Search for the cell housing the specified text and yield its (x, y) center coordinate. 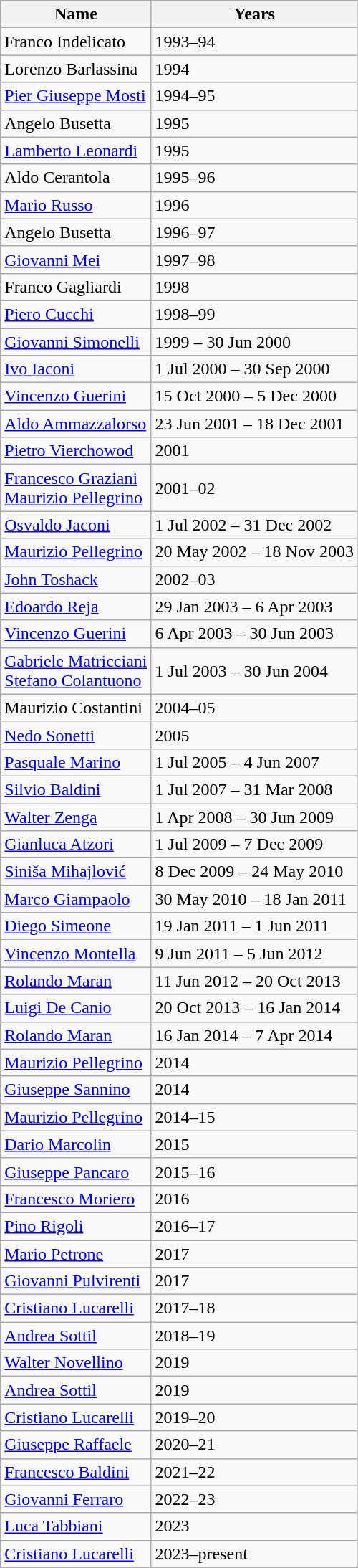
Giovanni Ferraro (76, 1499)
Francesco Baldini (76, 1472)
1994–95 (254, 96)
Pasquale Marino (76, 762)
Pietro Vierchowod (76, 451)
1 Jul 2005 – 4 Jun 2007 (254, 762)
2021–22 (254, 1472)
1 Jul 2009 – 7 Dec 2009 (254, 845)
2002–03 (254, 579)
1993–94 (254, 42)
Walter Zenga (76, 817)
1 Jul 2002 – 31 Dec 2002 (254, 525)
1 Apr 2008 – 30 Jun 2009 (254, 817)
Silvio Baldini (76, 789)
2018–19 (254, 1336)
Marco Giampaolo (76, 899)
Pier Giuseppe Mosti (76, 96)
16 Jan 2014 – 7 Apr 2014 (254, 1035)
1999 – 30 Jun 2000 (254, 342)
2020–21 (254, 1445)
1998 (254, 287)
Gianluca Atzori (76, 845)
Lorenzo Barlassina (76, 69)
1 Jul 2000 – 30 Sep 2000 (254, 369)
1 Jul 2007 – 31 Mar 2008 (254, 789)
Giovanni Mei (76, 260)
11 Jun 2012 – 20 Oct 2013 (254, 981)
2016–17 (254, 1226)
Vincenzo Montella (76, 954)
Siniša Mihajlović (76, 872)
1998–99 (254, 314)
Gabriele MatriccianiStefano Colantuono (76, 671)
2001 (254, 451)
Aldo Ammazzalorso (76, 424)
2019–20 (254, 1417)
2023–present (254, 1554)
Luigi De Canio (76, 1008)
Giovanni Simonelli (76, 342)
1996–97 (254, 232)
Mario Petrone (76, 1254)
9 Jun 2011 – 5 Jun 2012 (254, 954)
Francesco GrazianiMaurizio Pellegrino (76, 488)
Piero Cucchi (76, 314)
Walter Novellino (76, 1363)
1996 (254, 205)
Osvaldo Jaconi (76, 525)
2015 (254, 1144)
2004–05 (254, 708)
1994 (254, 69)
2022–23 (254, 1499)
1 Jul 2003 – 30 Jun 2004 (254, 671)
Giuseppe Raffaele (76, 1445)
Giuseppe Pancaro (76, 1172)
29 Jan 2003 – 6 Apr 2003 (254, 607)
2016 (254, 1199)
Luca Tabbiani (76, 1526)
Years (254, 14)
Mario Russo (76, 205)
Giovanni Pulvirenti (76, 1281)
2014–15 (254, 1117)
Francesco Moriero (76, 1199)
1995–96 (254, 178)
Aldo Cerantola (76, 178)
Edoardo Reja (76, 607)
Name (76, 14)
Dario Marcolin (76, 1144)
Diego Simeone (76, 926)
30 May 2010 – 18 Jan 2011 (254, 899)
2001–02 (254, 488)
15 Oct 2000 – 5 Dec 2000 (254, 396)
19 Jan 2011 – 1 Jun 2011 (254, 926)
Pino Rigoli (76, 1226)
Franco Indelicato (76, 42)
Maurizio Costantini (76, 708)
Giuseppe Sannino (76, 1090)
Nedo Sonetti (76, 735)
2023 (254, 1526)
2017–18 (254, 1308)
2005 (254, 735)
Ivo Iaconi (76, 369)
Franco Gagliardi (76, 287)
1997–98 (254, 260)
20 May 2002 – 18 Nov 2003 (254, 552)
23 Jun 2001 – 18 Dec 2001 (254, 424)
6 Apr 2003 – 30 Jun 2003 (254, 634)
20 Oct 2013 – 16 Jan 2014 (254, 1008)
Lamberto Leonardi (76, 151)
2015–16 (254, 1172)
John Toshack (76, 579)
8 Dec 2009 – 24 May 2010 (254, 872)
